Detect which cell encompasses the target text, then output its [X, Y] center coordinate. 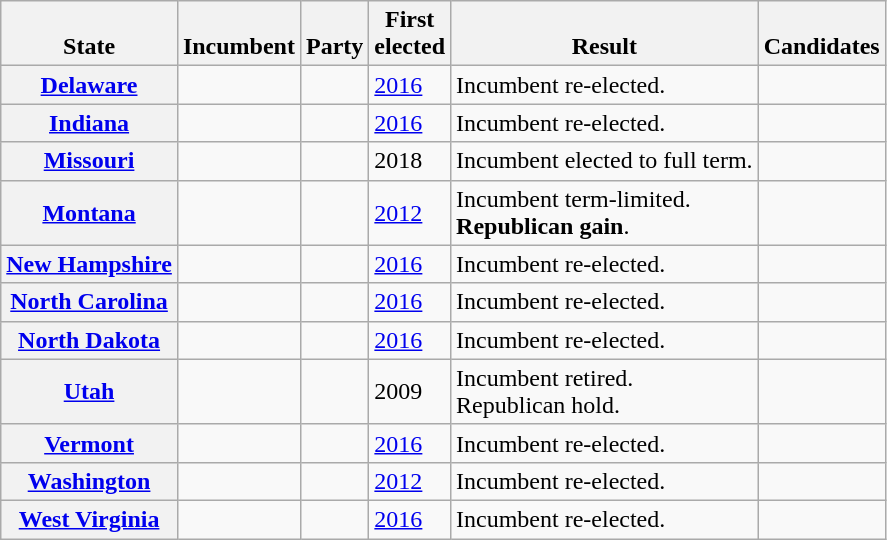
Delaware [90, 85]
2009 [410, 392]
Incumbent elected to full term. [605, 161]
Firstelected [410, 34]
Missouri [90, 161]
Washington [90, 481]
Result [605, 34]
Incumbent term-limited.Republican gain. [605, 212]
North Carolina [90, 302]
Montana [90, 212]
Utah [90, 392]
Party [334, 34]
Indiana [90, 123]
West Virginia [90, 519]
Vermont [90, 443]
New Hampshire [90, 264]
2018 [410, 161]
North Dakota [90, 340]
Candidates [822, 34]
State [90, 34]
Incumbent [238, 34]
Incumbent retired.Republican hold. [605, 392]
